Return the [x, y] coordinate for the center point of the cell that contains the specified text.  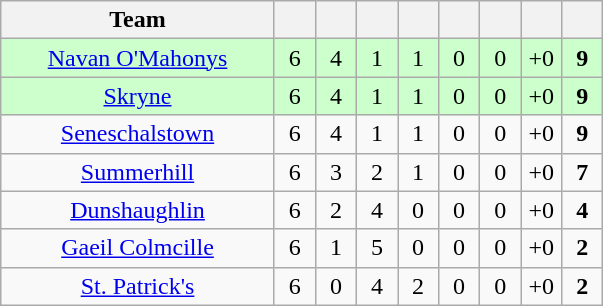
7 [582, 172]
Summerhill [138, 172]
Navan O'Mahonys [138, 58]
Team [138, 20]
3 [336, 172]
Dunshaughlin [138, 210]
5 [376, 248]
Seneschalstown [138, 134]
St. Patrick's [138, 286]
Gaeil Colmcille [138, 248]
Skryne [138, 96]
